Extract the (X, Y) coordinate from the center of the cell holding the provided text.  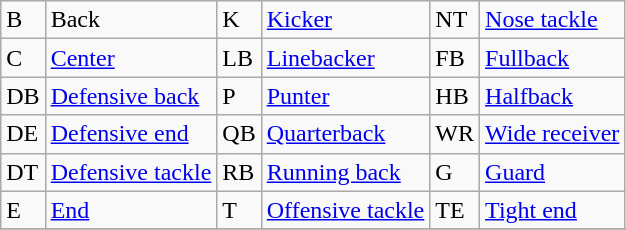
Defensive back (131, 96)
Back (131, 20)
Fullback (552, 58)
DB (23, 96)
Guard (552, 172)
Halfback (552, 96)
QB (239, 134)
HB (455, 96)
Punter (346, 96)
DE (23, 134)
Kicker (346, 20)
C (23, 58)
Defensive end (131, 134)
NT (455, 20)
Running back (346, 172)
TE (455, 210)
DT (23, 172)
Tight end (552, 210)
Offensive tackle (346, 210)
Wide receiver (552, 134)
LB (239, 58)
P (239, 96)
T (239, 210)
End (131, 210)
FB (455, 58)
Defensive tackle (131, 172)
Center (131, 58)
WR (455, 134)
Linebacker (346, 58)
G (455, 172)
Quarterback (346, 134)
RB (239, 172)
B (23, 20)
K (239, 20)
Nose tackle (552, 20)
E (23, 210)
